Output the [X, Y] coordinate of the center of the cell containing the given text.  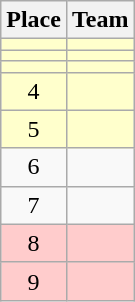
9 [34, 281]
5 [34, 129]
8 [34, 243]
4 [34, 91]
6 [34, 167]
Team [100, 20]
Place [34, 20]
7 [34, 205]
